Output the (x, y) coordinate of the center of the cell containing the given text.  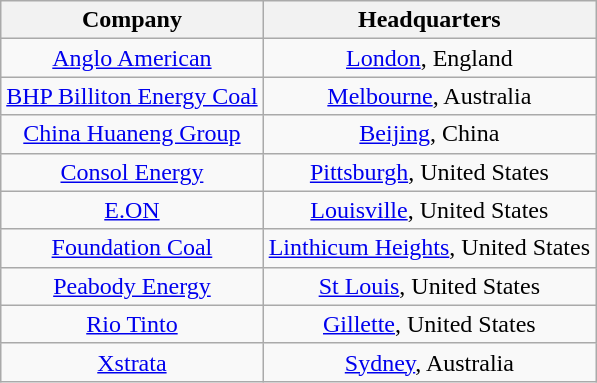
Louisville, United States (429, 210)
Rio Tinto (132, 324)
E.ON (132, 210)
Headquarters (429, 20)
Xstrata (132, 362)
Peabody Energy (132, 286)
Beijing, China (429, 134)
Sydney, Australia (429, 362)
Gillette, United States (429, 324)
Company (132, 20)
Foundation Coal (132, 248)
Linthicum Heights, United States (429, 248)
London, England (429, 58)
China Huaneng Group (132, 134)
Pittsburgh, United States (429, 172)
Melbourne, Australia (429, 96)
BHP Billiton Energy Coal (132, 96)
Anglo American (132, 58)
St Louis, United States (429, 286)
Consol Energy (132, 172)
